Extract the (X, Y) coordinate from the center of the cell holding the provided text.  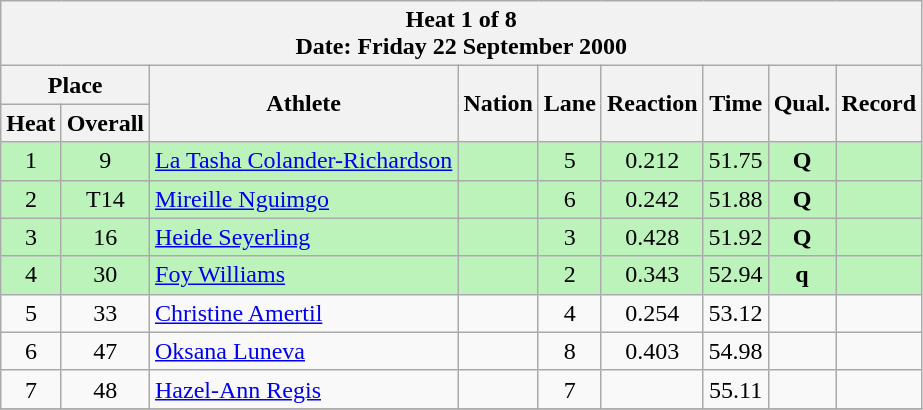
47 (105, 351)
0.428 (652, 237)
0.212 (652, 161)
0.254 (652, 313)
52.94 (736, 275)
Heat (31, 123)
Christine Amertil (304, 313)
33 (105, 313)
30 (105, 275)
Reaction (652, 104)
53.12 (736, 313)
La Tasha Colander-Richardson (304, 161)
54.98 (736, 351)
Heat 1 of 8 Date: Friday 22 September 2000 (462, 34)
1 (31, 161)
Foy Williams (304, 275)
Heide Seyerling (304, 237)
0.343 (652, 275)
q (802, 275)
16 (105, 237)
Lane (570, 104)
55.11 (736, 389)
Nation (498, 104)
Overall (105, 123)
0.242 (652, 199)
Hazel-Ann Regis (304, 389)
48 (105, 389)
Mireille Nguimgo (304, 199)
51.88 (736, 199)
Time (736, 104)
9 (105, 161)
T14 (105, 199)
0.403 (652, 351)
51.92 (736, 237)
Record (879, 104)
Place (76, 85)
Oksana Luneva (304, 351)
Qual. (802, 104)
Athlete (304, 104)
8 (570, 351)
51.75 (736, 161)
